Search for the cell housing the specified text and yield its [x, y] center coordinate. 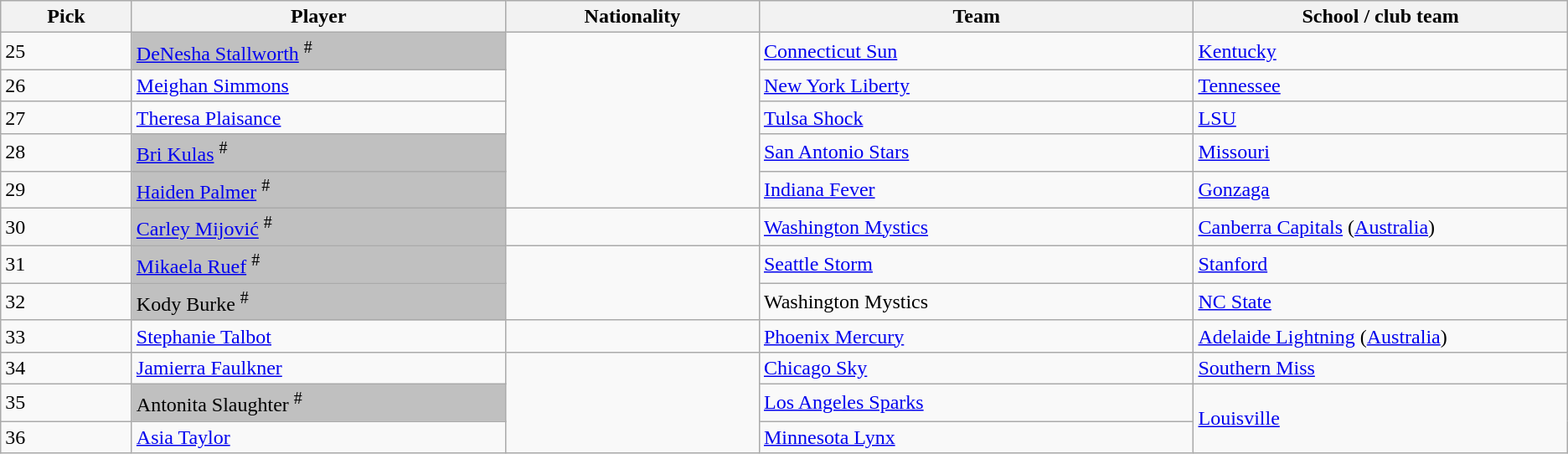
26 [67, 85]
Bri Kulas # [318, 152]
LSU [1380, 117]
34 [67, 368]
Louisville [1380, 419]
Asia Taylor [318, 437]
Team [977, 17]
Gonzaga [1380, 189]
Seattle Storm [977, 265]
Kentucky [1380, 52]
Meighan Simmons [318, 85]
Phoenix Mercury [977, 336]
31 [67, 265]
Player [318, 17]
School / club team [1380, 17]
35 [67, 402]
Jamierra Faulkner [318, 368]
Southern Miss [1380, 368]
Stephanie Talbot [318, 336]
33 [67, 336]
36 [67, 437]
Canberra Capitals (Australia) [1380, 228]
25 [67, 52]
Minnesota Lynx [977, 437]
Connecticut Sun [977, 52]
Tulsa Shock [977, 117]
Missouri [1380, 152]
Stanford [1380, 265]
DeNesha Stallworth # [318, 52]
Pick [67, 17]
Chicago Sky [977, 368]
Tennessee [1380, 85]
Indiana Fever [977, 189]
28 [67, 152]
Los Angeles Sparks [977, 402]
27 [67, 117]
Mikaela Ruef # [318, 265]
NC State [1380, 302]
29 [67, 189]
New York Liberty [977, 85]
Kody Burke # [318, 302]
San Antonio Stars [977, 152]
30 [67, 228]
Haiden Palmer # [318, 189]
Nationality [632, 17]
32 [67, 302]
Theresa Plaisance [318, 117]
Antonita Slaughter # [318, 402]
Adelaide Lightning (Australia) [1380, 336]
Carley Mijović # [318, 228]
